Search for the cell housing the specified text and yield its [x, y] center coordinate. 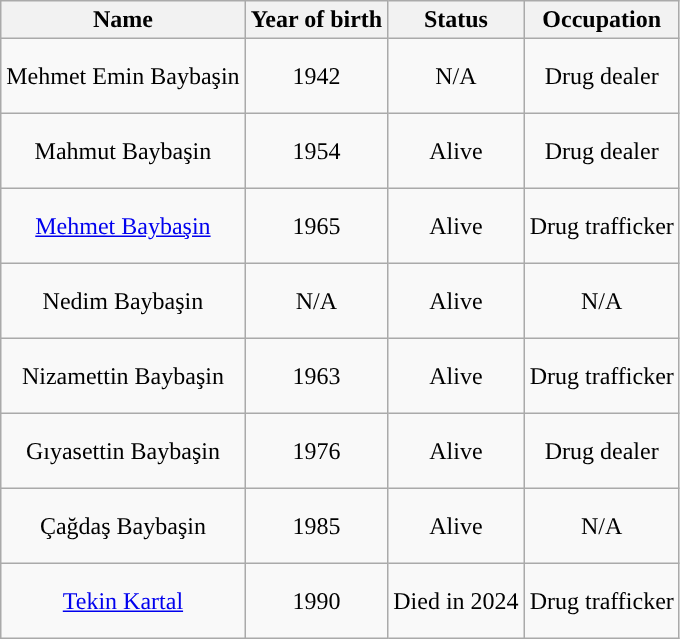
Status [456, 20]
Mehmet Baybaşin [123, 226]
Tekin Kartal [123, 602]
1963 [316, 376]
Died in 2024 [456, 602]
Gıyasettin Baybaşin [123, 452]
Mahmut Baybaşin [123, 152]
1985 [316, 526]
Name [123, 20]
Occupation [602, 20]
1990 [316, 602]
1976 [316, 452]
1942 [316, 76]
Nedim Baybaşin [123, 302]
Nizamettin Baybaşin [123, 376]
1965 [316, 226]
Year of birth [316, 20]
1954 [316, 152]
Mehmet Emin Baybaşin [123, 76]
Çağdaş Baybaşin [123, 526]
